Determine the (x, y) coordinate at the center of the cell enclosing the given text.  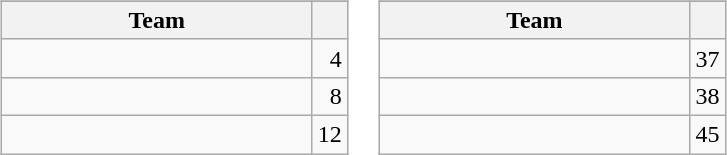
8 (330, 96)
38 (708, 96)
4 (330, 58)
37 (708, 58)
45 (708, 134)
12 (330, 134)
